Search for the cell housing the specified text and yield its (X, Y) center coordinate. 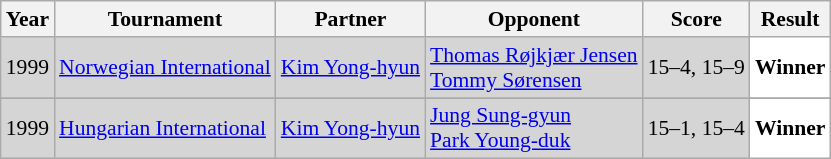
Year (28, 19)
Score (696, 19)
Hungarian International (165, 128)
Opponent (534, 19)
Jung Sung-gyun Park Young-duk (534, 128)
Tournament (165, 19)
Thomas Røjkjær Jensen Tommy Sørensen (534, 68)
15–1, 15–4 (696, 128)
15–4, 15–9 (696, 68)
Partner (350, 19)
Result (790, 19)
Norwegian International (165, 68)
